From the cell containing the given text, extract its center point as [x, y] coordinate. 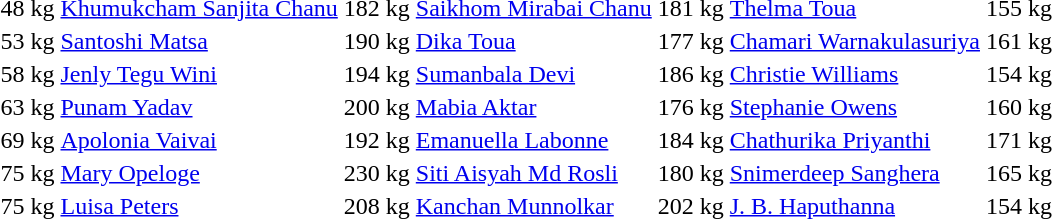
Dika Toua [534, 41]
230 kg [376, 173]
Sumanbala Devi [534, 74]
Chathurika Priyanthi [854, 140]
Mabia Aktar [534, 107]
Emanuella Labonne [534, 140]
176 kg [690, 107]
190 kg [376, 41]
200 kg [376, 107]
Apolonia Vaivai [199, 140]
177 kg [690, 41]
186 kg [690, 74]
Chamari Warnakulasuriya [854, 41]
180 kg [690, 173]
184 kg [690, 140]
Santoshi Matsa [199, 41]
Jenly Tegu Wini [199, 74]
Mary Opeloge [199, 173]
Snimerdeep Sanghera [854, 173]
192 kg [376, 140]
Stephanie Owens [854, 107]
Punam Yadav [199, 107]
Siti Aisyah Md Rosli [534, 173]
Christie Williams [854, 74]
194 kg [376, 74]
